Find where the given text appears and provide that cell's center as (X, Y) coordinate. 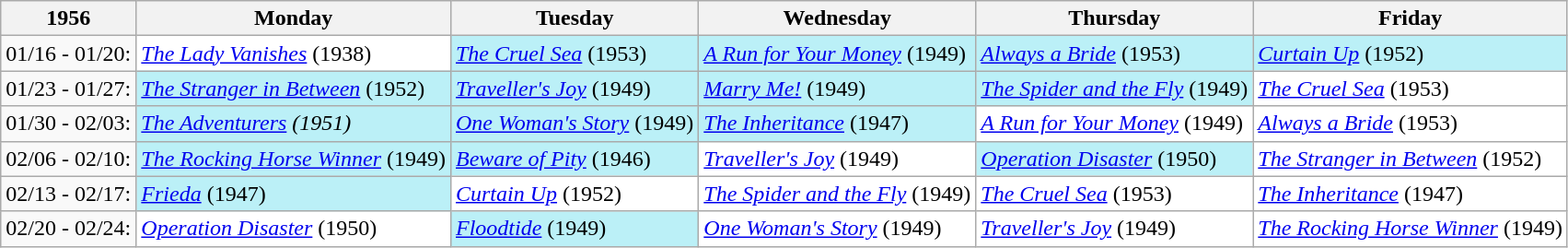
02/20 - 02/24: (68, 229)
Beware of Pity (1946) (575, 159)
Marry Me! (1949) (838, 89)
Floodtide (1949) (575, 229)
Monday (294, 18)
1956 (68, 18)
Friday (1411, 18)
02/06 - 02/10: (68, 159)
Wednesday (838, 18)
02/13 - 02/17: (68, 194)
01/23 - 01/27: (68, 89)
Tuesday (575, 18)
The Lady Vanishes (1938) (294, 53)
Frieda (1947) (294, 194)
01/30 - 02/03: (68, 124)
01/16 - 01/20: (68, 53)
The Adventurers (1951) (294, 124)
Thursday (1114, 18)
